Return the (X, Y) coordinate for the center point of the cell that contains the specified text.  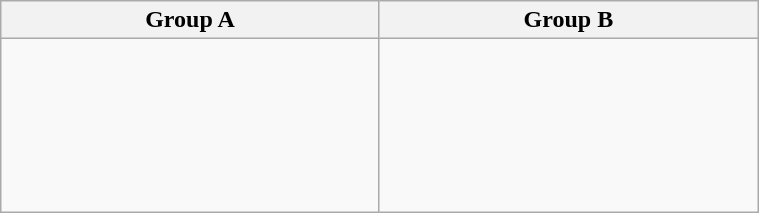
Group A (190, 20)
Group B (568, 20)
